Identify which cell holds the provided text, then report its [X, Y] central coordinate. 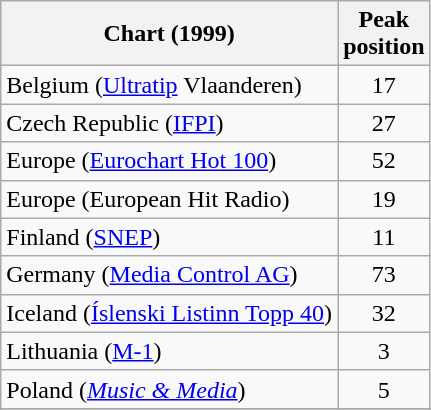
52 [384, 161]
27 [384, 123]
Iceland (Íslenski Listinn Topp 40) [170, 313]
Europe (Eurochart Hot 100) [170, 161]
5 [384, 389]
Belgium (Ultratip Vlaanderen) [170, 85]
Europe (European Hit Radio) [170, 199]
Lithuania (M-1) [170, 351]
Poland (Music & Media) [170, 389]
Germany (Media Control AG) [170, 275]
Czech Republic (IFPI) [170, 123]
Finland (SNEP) [170, 237]
19 [384, 199]
Chart (1999) [170, 34]
11 [384, 237]
3 [384, 351]
73 [384, 275]
Peakposition [384, 34]
32 [384, 313]
17 [384, 85]
